From the cell containing the given text, extract its center point as [X, Y] coordinate. 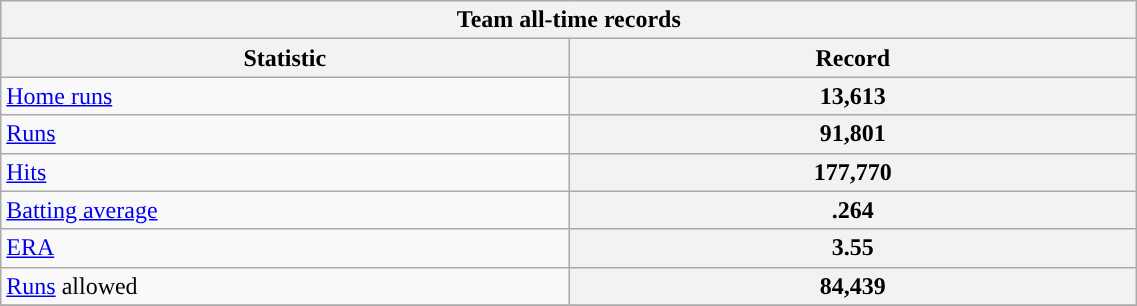
13,613 [853, 96]
ERA [285, 248]
Record [853, 58]
Runs allowed [285, 286]
Batting average [285, 210]
Runs [285, 134]
91,801 [853, 134]
Team all-time records [569, 20]
Hits [285, 172]
Home runs [285, 96]
177,770 [853, 172]
.264 [853, 210]
84,439 [853, 286]
Statistic [285, 58]
3.55 [853, 248]
